Return (X, Y) of the center of cell containing provided text 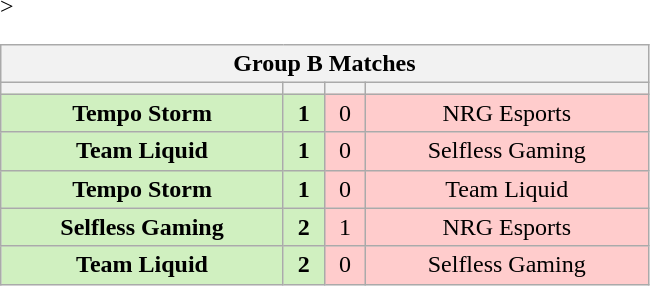
Group B Matches (324, 64)
